Identify which cell holds the provided text, then report its [X, Y] central coordinate. 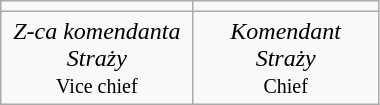
Z-ca komendanta StrażyVice chief [97, 58]
Komendant Straży Chief [286, 58]
